Detect which cell encompasses the target text, then output its (X, Y) center coordinate. 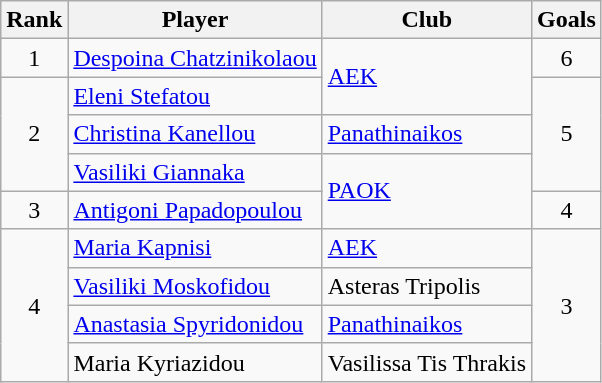
Antigoni Papadopoulou (195, 210)
Maria Kyriazidou (195, 362)
1 (34, 58)
2 (34, 134)
6 (567, 58)
PAOK (426, 191)
Christina Kanellou (195, 134)
Vasiliki Moskofidou (195, 286)
5 (567, 134)
Despoina Chatzinikolaou (195, 58)
Maria Kapnisi (195, 248)
Eleni Stefatou (195, 96)
Vasilissa Tis Thrakis (426, 362)
Rank (34, 20)
Goals (567, 20)
Anastasia Spyridonidou (195, 324)
Club (426, 20)
Vasiliki Giannaka (195, 172)
Player (195, 20)
Asteras Tripolis (426, 286)
